Identify which cell holds the provided text, then report its [x, y] central coordinate. 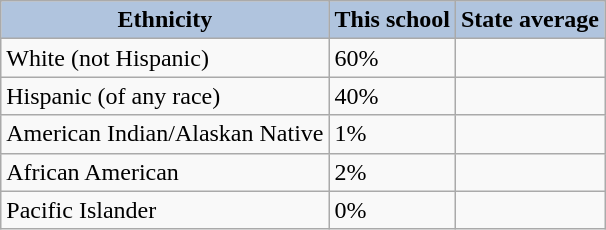
Hispanic (of any race) [165, 96]
State average [530, 20]
African American [165, 172]
1% [392, 134]
This school [392, 20]
White (not Hispanic) [165, 58]
40% [392, 96]
American Indian/Alaskan Native [165, 134]
Pacific Islander [165, 210]
2% [392, 172]
Ethnicity [165, 20]
60% [392, 58]
0% [392, 210]
